Determine the [X, Y] coordinate at the center of the cell enclosing the given text.  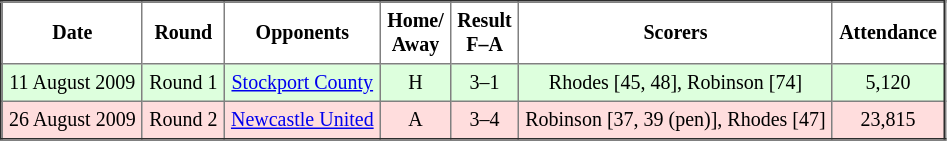
Rhodes [45, 48], Robinson [74] [675, 83]
Newcastle United [302, 120]
Robinson [37, 39 (pen)], Rhodes [47] [675, 120]
Round 1 [183, 83]
23,815 [888, 120]
Date [72, 33]
A [415, 120]
26 August 2009 [72, 120]
3–1 [485, 83]
Round 2 [183, 120]
Attendance [888, 33]
Opponents [302, 33]
5,120 [888, 83]
Stockport County [302, 83]
Home/Away [415, 33]
Round [183, 33]
Scorers [675, 33]
3–4 [485, 120]
ResultF–A [485, 33]
H [415, 83]
11 August 2009 [72, 83]
